From the cell containing the given text, extract its center point as [X, Y] coordinate. 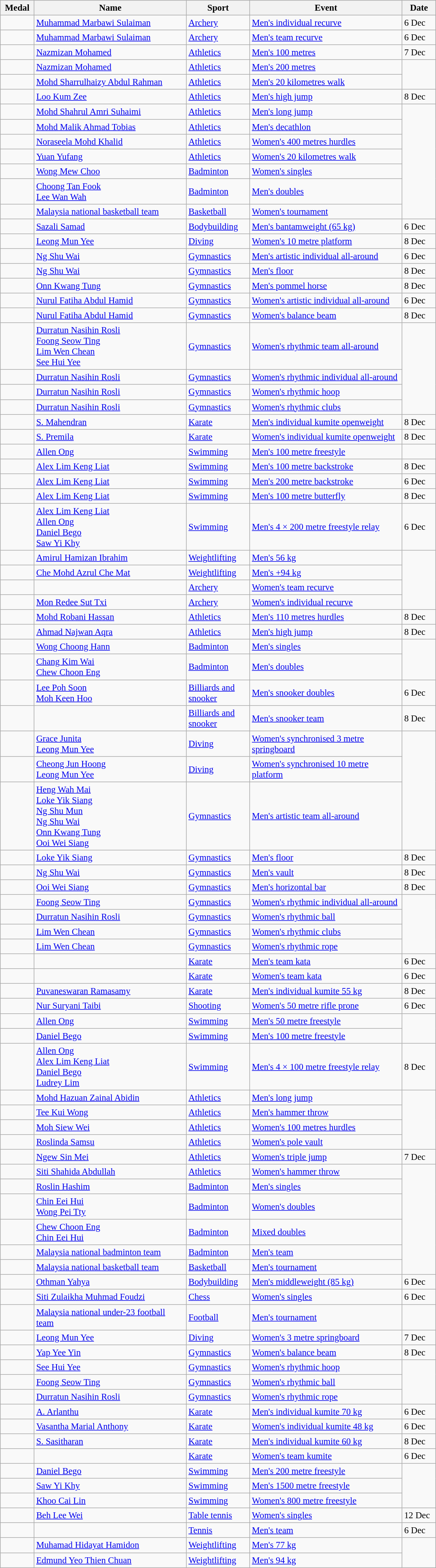
Men's 1500 metre freestyle [326, 1486]
Roslinda Samsu [110, 1142]
Women's individual kumite 48 kg [326, 1427]
Men's artistic team all-around [326, 816]
Shooting [218, 1006]
Men's individual kumite 60 kg [326, 1441]
Men's decathlon [326, 127]
Table tennis [218, 1515]
Men's individual recurve [326, 23]
Women's 400 metres hurdles [326, 141]
Chin Eei HuiWong Pei Tty [110, 1207]
Malaysia national badminton team [110, 1252]
Women's 100 metres hurdles [326, 1127]
Roslin Hashim [110, 1187]
Men's 4 × 100 metre freestyle relay [326, 1067]
Women's 20 kilometres walk [326, 156]
Mixed doubles [326, 1233]
12 Dec [419, 1515]
Sport [218, 8]
Othman Yahya [110, 1282]
Amirul Hamizan Ibrahim [110, 558]
Men's individual kumite 70 kg [326, 1412]
Ngew Sin Mei [110, 1157]
Women's triple jump [326, 1157]
Men's 56 kg [326, 558]
Women's 50 metre rifle prone [326, 1006]
Sazali Samad [110, 226]
Women's 800 metre freestyle [326, 1501]
Men's 200 metre freestyle [326, 1471]
Men's 94 kg [326, 1560]
Women's 3 metre springboard [326, 1337]
Men's pommel horse [326, 286]
Alex Lim Keng LiatAllen OngDaniel BegoSaw Yi Khy [110, 527]
Women's hammer throw [326, 1172]
Men's bantamweight (65 kg) [326, 226]
Siti Zulaikha Muhmad Foudzi [110, 1297]
Men's team recurve [326, 38]
Men's 50 metre freestyle [326, 1021]
Men's individual kumite openweight [326, 422]
Mohd Malik Ahmad Tobias [110, 127]
Date [419, 8]
S. Mahendran [110, 422]
Chang Kim WaiChew Choon Eng [110, 667]
Allen OngAlex Lim Keng LiatDaniel BegoLudrey Lim [110, 1067]
Men's middleweight (85 kg) [326, 1282]
Yap Yee Yin [110, 1352]
Men's 200 metres [326, 67]
Medal [17, 8]
Football [218, 1317]
Women's team kumite [326, 1456]
Lee Poh SoonMoh Keen Hoo [110, 693]
Puvaneswaran Ramasamy [110, 991]
Ooi Wei Siang [110, 887]
Edmund Yeo Thien Chuan [110, 1560]
Nur Suryani Taibi [110, 1006]
Men's 100 metres [326, 53]
Men's 200 metre backstroke [326, 481]
See Hui Yee [110, 1367]
Che Mohd Azrul Che Mat [110, 573]
Men's individual kumite 55 kg [326, 991]
Chess [218, 1297]
Mohd Robani Hassan [110, 617]
Men's 77 kg [326, 1545]
Khoo Cai Lin [110, 1501]
Mon Redee Sut Txi [110, 602]
Mohd Shahrul Amri Suhaimi [110, 112]
Men's artistic individual all-around [326, 256]
Ahmad Najwan Aqra [110, 632]
Durratun Nasihin RosliFoong Seow TingLim Wen CheanSee Hui Yee [110, 346]
Tennis [218, 1530]
Women's doubles [326, 1207]
Men's 110 metres hurdles [326, 617]
Onn Kwang Tung [110, 286]
Mohd Hazuan Zainal Abidin [110, 1097]
Men's team kata [326, 962]
Men's hammer throw [326, 1112]
Name [110, 8]
Cheong Jun HoongLeong Mun Yee [110, 769]
Event [326, 8]
Moh Siew Wei [110, 1127]
Men's horizontal bar [326, 887]
Women's tournament [326, 212]
Loke Yik Siang [110, 858]
Loo Kum Zee [110, 97]
Wong Mew Choo [110, 171]
Mohd Sharrulhaizy Abdul Rahman [110, 82]
Men's 4 × 200 metre freestyle relay [326, 527]
Siti Shahida Abdullah [110, 1172]
Men's vault [326, 872]
Women's 10 metre platform [326, 241]
Heng Wah MaiLoke Yik SiangNg Shu MunNg Shu WaiOnn Kwang TungOoi Wei Siang [110, 816]
Women's pole vault [326, 1142]
Women's synchronised 10 metre platform [326, 769]
Women's individual recurve [326, 602]
Saw Yi Khy [110, 1486]
Yuan Yufang [110, 156]
Malaysia national under-23 football team [110, 1317]
Tee Kui Wong [110, 1112]
Chew Choon EngChin Eei Hui [110, 1233]
Wong Choong Hann [110, 647]
Beh Lee Wei [110, 1515]
A. Arlanthu [110, 1412]
Men's +94 kg [326, 573]
Men's 100 metre backstroke [326, 467]
Grace JunitaLeong Mun Yee [110, 744]
Women's rhythmic team all-around [326, 346]
Men's snooker team [326, 718]
S. Sasitharan [110, 1441]
Noraseela Mohd Khalid [110, 141]
Men's snooker doubles [326, 693]
Women's synchronised 3 metre springboard [326, 744]
Women's artistic individual all-around [326, 301]
Men's 20 kilometres walk [326, 82]
S. Premila [110, 437]
Choong Tan FookLee Wan Wah [110, 191]
Women's team kata [326, 976]
Men's 100 metre butterfly [326, 496]
Women's team recurve [326, 587]
Women's individual kumite openweight [326, 437]
Muhamad Hidayat Hamidon [110, 1545]
Vasantha Marial Anthony [110, 1427]
